Identify which cell holds the provided text, then report its (x, y) central coordinate. 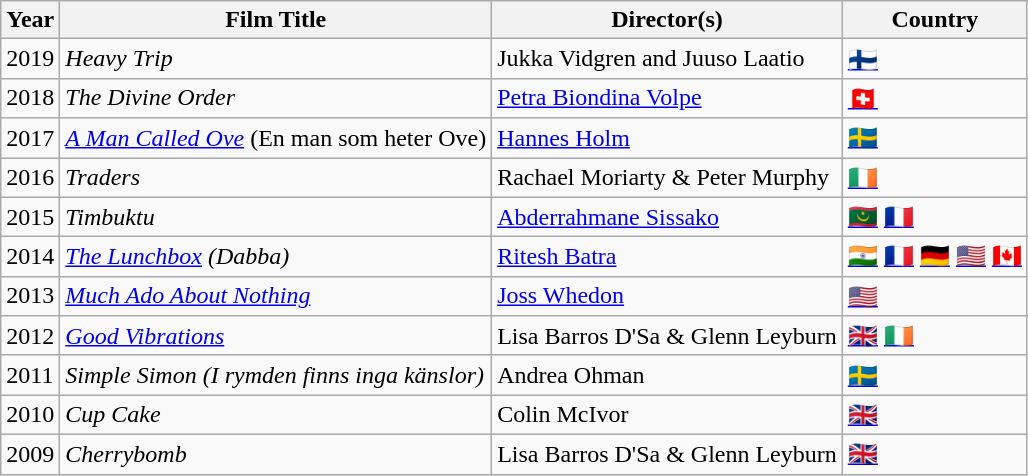
2017 (30, 138)
2018 (30, 98)
Ritesh Batra (668, 257)
Colin McIvor (668, 415)
🇲🇷 🇫🇷 (934, 217)
Hannes Holm (668, 138)
The Divine Order (276, 98)
🇮🇪 (934, 178)
The Lunchbox (Dabba) (276, 257)
🇮🇳 🇫🇷 🇩🇪 🇺🇸 🇨🇦 (934, 257)
Rachael Moriarty & Peter Murphy (668, 178)
Timbuktu (276, 217)
Heavy Trip (276, 59)
2010 (30, 415)
Jukka Vidgren and Juuso Laatio (668, 59)
2016 (30, 178)
2011 (30, 375)
Much Ado About Nothing (276, 296)
Abderrahmane Sissako (668, 217)
Year (30, 20)
Cherrybomb (276, 454)
2009 (30, 454)
Petra Biondina Volpe (668, 98)
2012 (30, 336)
Director(s) (668, 20)
🇬🇧 🇮🇪 (934, 336)
Traders (276, 178)
🇫🇮 (934, 59)
Simple Simon (I rymden finns inga känslor) (276, 375)
Film Title (276, 20)
🇺🇸 (934, 296)
Good Vibrations (276, 336)
Joss Whedon (668, 296)
Cup Cake (276, 415)
2013 (30, 296)
2015 (30, 217)
A Man Called Ove (En man som heter Ove) (276, 138)
2014 (30, 257)
Andrea Ohman (668, 375)
2019 (30, 59)
Country (934, 20)
🇨🇭 (934, 98)
